Return (x, y) of the center of cell containing provided text 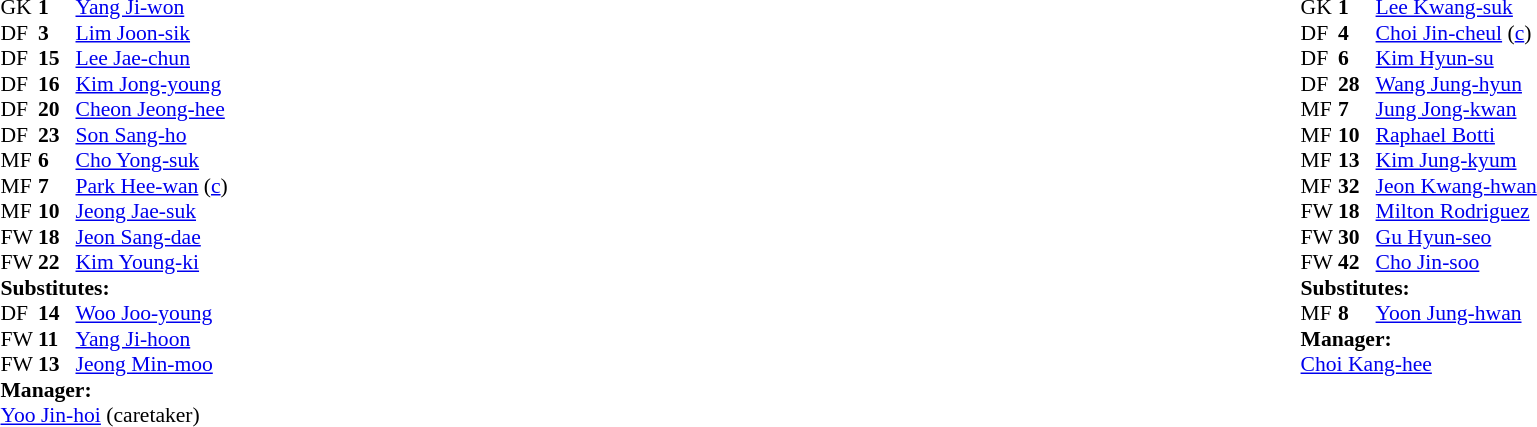
Jeong Min-moo (152, 365)
32 (1357, 186)
30 (1357, 237)
Cheon Jeong-hee (152, 109)
3 (57, 33)
Kim Young-ki (152, 263)
Jeon Kwang-hwan (1456, 186)
Yoon Jung-hwan (1456, 313)
15 (57, 59)
Gu Hyun-seo (1456, 237)
28 (1357, 84)
Kim Hyun-su (1456, 59)
Jeon Sang-dae (152, 237)
4 (1357, 33)
Lee Jae-chun (152, 59)
Son Sang-ho (152, 135)
Kim Jung-kyum (1456, 161)
22 (57, 263)
Yang Ji-hoon (152, 339)
Lim Joon-sik (152, 33)
Wang Jung-hyun (1456, 84)
Woo Joo-young (152, 313)
23 (57, 135)
Cho Jin-soo (1456, 263)
8 (1357, 313)
Jeong Jae-suk (152, 211)
Kim Jong-young (152, 84)
Choi Jin-cheul (c) (1456, 33)
20 (57, 109)
Cho Yong-suk (152, 161)
14 (57, 313)
Milton Rodriguez (1456, 211)
11 (57, 339)
42 (1357, 263)
Choi Kang-hee (1419, 365)
Jung Jong-kwan (1456, 109)
Raphael Botti (1456, 135)
Park Hee-wan (c) (152, 186)
16 (57, 84)
